Detect which cell encompasses the target text, then output its [X, Y] center coordinate. 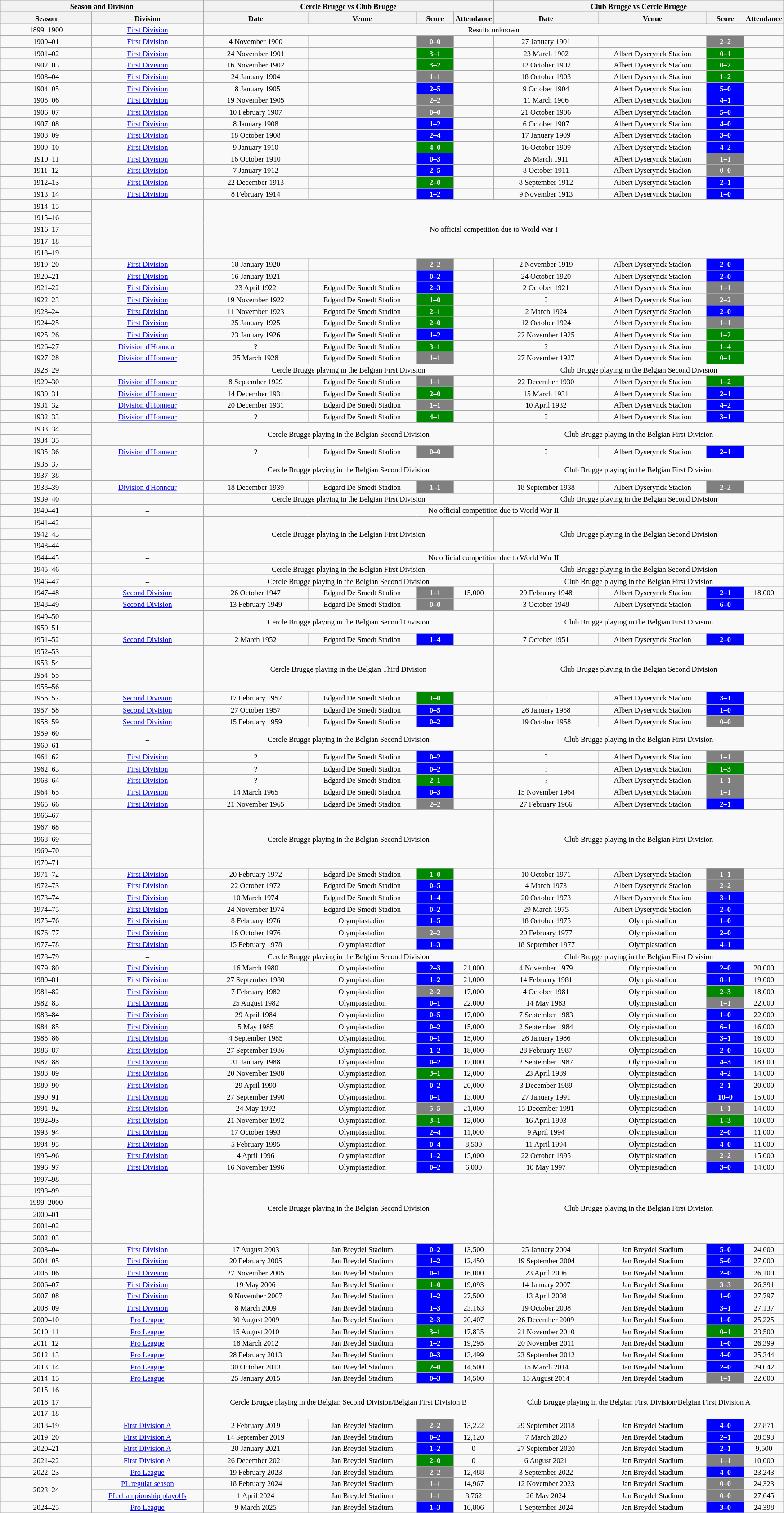
26 December 2021 [255, 1460]
8 September 1912 [546, 182]
3 December 1989 [546, 1085]
1899–1900 [46, 30]
17 August 2003 [255, 1249]
1980–81 [46, 979]
15 December 1991 [546, 1109]
20 December 1931 [255, 405]
19 May 2006 [255, 1284]
1917–18 [46, 241]
1906–07 [46, 112]
26 January 1958 [546, 709]
18 September 1938 [546, 487]
8 March 2009 [255, 1308]
2008–09 [46, 1308]
23,163 [474, 1308]
4–3 [725, 1061]
2 October 1921 [546, 287]
1933–34 [46, 428]
1916–17 [46, 229]
5 February 1995 [255, 1144]
10 April 1932 [546, 405]
15 August 2014 [546, 1378]
14 September 2019 [255, 1437]
1989–90 [46, 1085]
23 April 1989 [546, 1073]
30 October 2013 [255, 1366]
1972–73 [46, 885]
2002–03 [46, 1237]
23,500 [764, 1331]
6 August 2021 [546, 1460]
12,488 [474, 1472]
14 May 1983 [546, 1003]
3 September 2022 [546, 1472]
27,797 [764, 1296]
1935–36 [46, 452]
9 November 2007 [255, 1296]
1900–01 [46, 41]
6–1 [725, 1026]
2017–18 [46, 1413]
7 September 1983 [546, 1015]
25 January 2015 [255, 1378]
18 January 1920 [255, 264]
0–4 [435, 1144]
25,344 [764, 1355]
2006–07 [46, 1284]
12,120 [474, 1437]
25 March 1928 [255, 358]
23 September 2012 [546, 1355]
1943–44 [46, 546]
8 September 1929 [255, 382]
8 January 1908 [255, 123]
2 September 1987 [546, 1061]
Cercle Brugge playing in the Belgian Third Division [348, 669]
25 August 1982 [255, 1003]
1982–83 [46, 1003]
22 December 1913 [255, 182]
4 March 1973 [546, 885]
14 March 1965 [255, 792]
Division [148, 18]
29 February 1948 [546, 593]
7 March 2020 [546, 1437]
1932–33 [46, 417]
2018–19 [46, 1425]
2012–13 [46, 1355]
29 March 1975 [546, 909]
23 January 1926 [255, 334]
7 October 1951 [546, 639]
1955–56 [46, 686]
18 February 2024 [255, 1484]
1961–62 [46, 757]
7 January 1912 [255, 171]
2 March 1952 [255, 639]
1946–47 [46, 581]
1979–80 [46, 968]
23 April 2006 [546, 1273]
15 March 2014 [546, 1366]
22 October 1972 [255, 885]
13,000 [474, 1097]
20 February 1972 [255, 874]
28,593 [764, 1437]
1960–61 [46, 745]
4 April 1996 [255, 1155]
19 November 1922 [255, 299]
15 February 1978 [255, 944]
18 October 1908 [255, 135]
1913–14 [46, 194]
20 October 1973 [546, 898]
1914–15 [46, 206]
2014–15 [46, 1378]
9 October 1904 [546, 88]
1931–32 [46, 405]
2019–20 [46, 1437]
22 October 1995 [546, 1155]
27 October 1957 [255, 709]
Season and Division [102, 6]
2007–08 [46, 1296]
1924–25 [46, 323]
2021–22 [46, 1460]
8 October 1911 [546, 171]
1–5 [435, 921]
20 November 2011 [546, 1343]
1923–24 [46, 311]
1907–08 [46, 123]
1901–02 [46, 53]
5–5 [435, 1109]
1944–45 [46, 557]
10 March 1974 [255, 898]
13 February 1949 [255, 604]
16 November 1902 [255, 65]
16 January 1921 [255, 276]
6–0 [725, 604]
1975–76 [46, 921]
1934–35 [46, 440]
27 September 1986 [255, 1050]
Club Brugge playing in the Belgian First Division/Belgian First Division A [639, 1401]
1928–29 [46, 370]
1925–26 [46, 334]
2005–06 [46, 1273]
2 February 2019 [255, 1425]
1998–99 [46, 1190]
1929–30 [46, 382]
1 September 2024 [546, 1507]
2000–01 [46, 1214]
1915–16 [46, 217]
14 December 1931 [255, 393]
8 February 1976 [255, 921]
1967–68 [46, 827]
19 October 1958 [546, 722]
26 December 2009 [546, 1320]
1939–40 [46, 498]
4 November 1900 [255, 41]
26 May 2024 [546, 1495]
20,407 [474, 1320]
1909–10 [46, 147]
18 December 1939 [255, 487]
1936–37 [46, 463]
15 February 1959 [255, 722]
1956–57 [46, 698]
27 November 2005 [255, 1273]
1938–39 [46, 487]
14 February 1981 [546, 979]
19 February 2023 [255, 1472]
PL regular season [148, 1484]
12,450 [474, 1261]
22 November 1925 [546, 334]
27 January 1991 [546, 1097]
27 September 1980 [255, 979]
2022–23 [46, 1472]
27,000 [764, 1261]
23 April 1922 [255, 287]
17 October 1993 [255, 1132]
2010–11 [46, 1331]
27,500 [474, 1296]
10 May 1997 [546, 1167]
1953–54 [46, 663]
9 November 1913 [546, 194]
2013–14 [46, 1366]
24,398 [764, 1507]
1977–78 [46, 944]
1981–82 [46, 991]
1968–69 [46, 839]
8,500 [474, 1144]
27 September 2020 [546, 1448]
29 April 1984 [255, 1015]
24,600 [764, 1249]
1904–05 [46, 88]
3 October 1948 [546, 604]
26,100 [764, 1273]
1951–52 [46, 639]
2011–12 [46, 1343]
9,500 [764, 1448]
1971–72 [46, 874]
1990–91 [46, 1097]
10 February 1907 [255, 112]
Cercle Brugge playing in the Belgian Second Division/Belgian First Division B [348, 1401]
1942–43 [46, 534]
27,645 [764, 1495]
1997–98 [46, 1179]
26 October 1947 [255, 593]
23 March 1902 [546, 53]
8–1 [725, 979]
9 March 2025 [255, 1507]
16 October 1976 [255, 933]
2020–21 [46, 1448]
21 November 1965 [255, 804]
3–2 [435, 65]
1986–87 [46, 1050]
17 February 1957 [255, 698]
1985–86 [46, 1038]
Club Brugge vs Cercle Brugge [639, 6]
26,391 [764, 1284]
26 March 1911 [546, 159]
1905–06 [46, 100]
27,137 [764, 1308]
1959–60 [46, 733]
2001–02 [46, 1226]
13,222 [474, 1425]
1908–09 [46, 135]
1957–58 [46, 709]
31 January 1988 [255, 1061]
1963–64 [46, 780]
26 January 1986 [546, 1038]
1921–22 [46, 287]
1954–55 [46, 674]
1949–50 [46, 616]
28 February 2013 [255, 1355]
24 October 1920 [546, 276]
11 November 1923 [255, 311]
20 February 1977 [546, 933]
1992–93 [46, 1120]
18 January 1905 [255, 88]
14,967 [474, 1484]
28 February 1987 [546, 1050]
5 May 1985 [255, 1026]
2004–05 [46, 1261]
1922–23 [46, 299]
1945–46 [46, 569]
17,835 [474, 1331]
27 February 1966 [546, 804]
1970–71 [46, 862]
19 September 2004 [546, 1261]
Season [46, 18]
13,500 [474, 1249]
1969–70 [46, 850]
1930–31 [46, 393]
2015–16 [46, 1390]
12 October 1924 [546, 323]
1995–96 [46, 1155]
10–0 [725, 1097]
1973–74 [46, 898]
1937–38 [46, 475]
4 October 1981 [546, 991]
12 November 2023 [546, 1484]
19 November 1905 [255, 100]
1926–27 [46, 346]
15 August 2010 [255, 1331]
27 September 1990 [255, 1097]
1927–28 [46, 358]
1940–41 [46, 510]
13 April 2008 [546, 1296]
1918–19 [46, 252]
21 November 2010 [546, 1331]
22 December 1930 [546, 382]
19,093 [474, 1284]
1 April 2024 [255, 1495]
2024–25 [46, 1507]
1912–13 [46, 182]
1984–85 [46, 1026]
2023–24 [46, 1490]
25,225 [764, 1320]
9 January 1910 [255, 147]
Results unknown [494, 30]
1903–04 [46, 76]
1902–03 [46, 65]
1991–92 [46, 1109]
1976–77 [46, 933]
1910–11 [46, 159]
2016–17 [46, 1401]
17 January 1909 [546, 135]
1994–95 [46, 1144]
6,000 [474, 1167]
30 August 2009 [255, 1320]
19,295 [474, 1343]
15 March 1931 [546, 393]
25 January 2004 [546, 1249]
4 September 1985 [255, 1038]
1978–79 [46, 956]
Cercle Brugge vs Club Brugge [348, 6]
2 November 1919 [546, 264]
1919–20 [46, 264]
1987–88 [46, 1061]
1965–66 [46, 804]
1962–63 [46, 768]
1950–51 [46, 628]
1999–2000 [46, 1202]
20 November 1988 [255, 1073]
No official competition due to World War I [494, 229]
4 November 1979 [546, 968]
19,000 [764, 979]
2009–10 [46, 1320]
PL championship playoffs [148, 1495]
8,762 [474, 1495]
1948–49 [46, 604]
24 November 1901 [255, 53]
1993–94 [46, 1132]
21 November 1992 [255, 1120]
6 October 1907 [546, 123]
1983–84 [46, 1015]
1941–42 [46, 522]
24 November 1974 [255, 909]
11 March 1906 [546, 100]
9 April 1994 [546, 1132]
18 March 2012 [255, 1343]
1911–12 [46, 171]
27 January 1901 [546, 41]
2 September 1984 [546, 1026]
29 April 1990 [255, 1085]
16 April 1993 [546, 1120]
27 November 1927 [546, 358]
10,806 [474, 1507]
27,871 [764, 1425]
24 January 1904 [255, 76]
25 January 1925 [255, 323]
29,042 [764, 1366]
1966–67 [46, 815]
23,243 [764, 1472]
1996–97 [46, 1167]
3–3 [725, 1284]
2003–04 [46, 1249]
18 October 1975 [546, 921]
21 October 1906 [546, 112]
1952–53 [46, 651]
1988–89 [46, 1073]
24,323 [764, 1484]
1958–59 [46, 722]
20 February 2005 [255, 1261]
28 January 2021 [255, 1448]
1920–21 [46, 276]
16 November 1996 [255, 1167]
19 October 2008 [546, 1308]
1964–65 [46, 792]
1974–75 [46, 909]
8 February 1914 [255, 194]
16 October 1909 [546, 147]
2 March 1924 [546, 311]
12 October 1902 [546, 65]
16 October 1910 [255, 159]
1947–48 [46, 593]
15 November 1964 [546, 792]
10 October 1971 [546, 874]
13,499 [474, 1355]
26,399 [764, 1343]
24 May 1992 [255, 1109]
14 January 2007 [546, 1284]
29 September 2018 [546, 1425]
18 October 1903 [546, 76]
7 February 1982 [255, 991]
18 September 1977 [546, 944]
11 April 1994 [546, 1144]
16 March 1980 [255, 968]
